Return the [x, y] coordinate for the center point of the cell that contains the specified text.  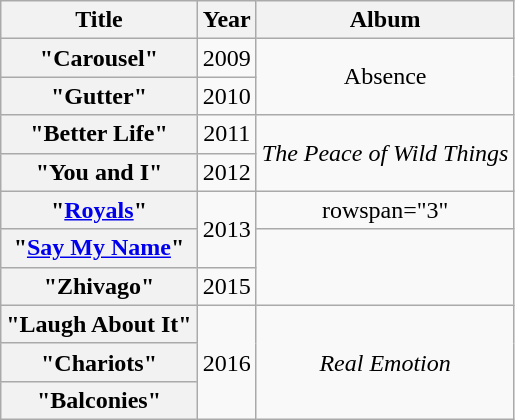
2010 [226, 96]
rowspan="3" [385, 210]
2011 [226, 134]
"Better Life" [99, 134]
"Royals" [99, 210]
2009 [226, 58]
Real Emotion [385, 362]
"You and I" [99, 172]
"Zhivago" [99, 286]
Album [385, 20]
"Carousel" [99, 58]
2012 [226, 172]
"Say My Name" [99, 248]
"Balconies" [99, 400]
"Chariots" [99, 362]
Year [226, 20]
2016 [226, 362]
2013 [226, 229]
2015 [226, 286]
Absence [385, 77]
Title [99, 20]
"Gutter" [99, 96]
"Laugh About It" [99, 324]
The Peace of Wild Things [385, 153]
